Detect which cell encompasses the target text, then output its (X, Y) center coordinate. 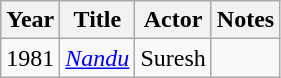
Title (98, 20)
Year (30, 20)
Actor (173, 20)
Notes (245, 20)
Nandu (98, 58)
1981 (30, 58)
Suresh (173, 58)
